Provide the [X, Y] coordinate of the cell's center where the given text is located.  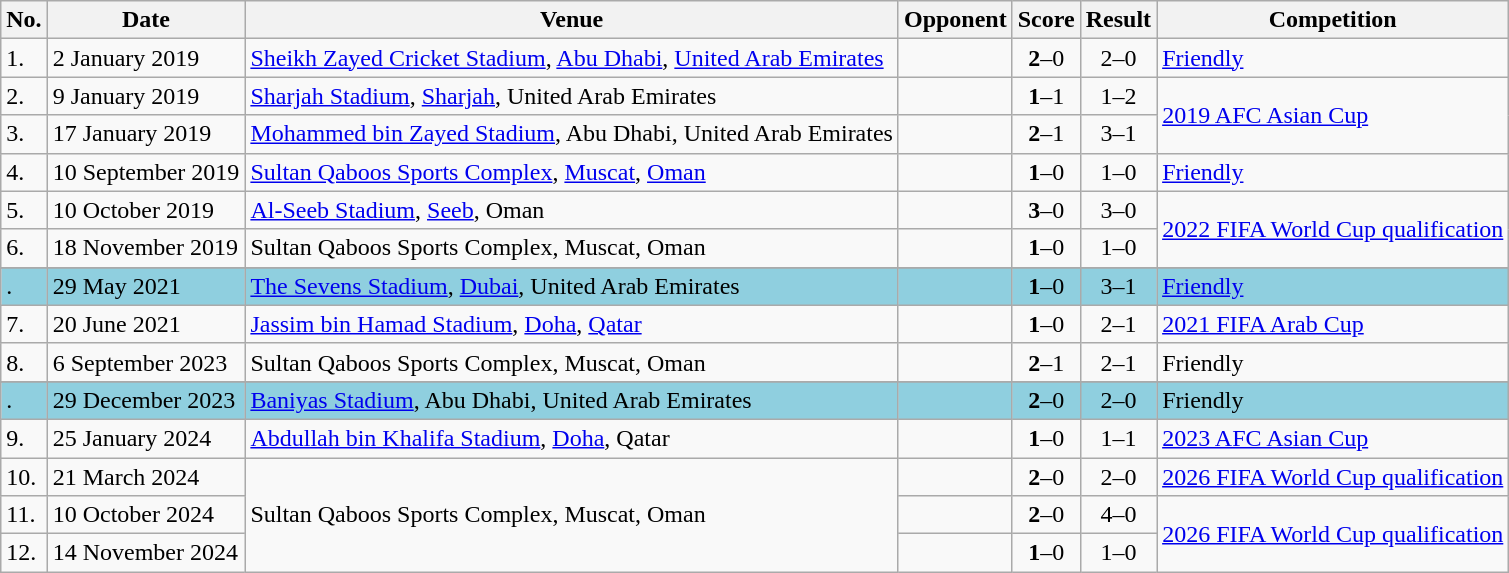
21 March 2024 [146, 477]
8. [24, 362]
17 January 2019 [146, 134]
29 December 2023 [146, 400]
Result [1118, 20]
12. [24, 553]
2 January 2019 [146, 58]
4–0 [1118, 515]
The Sevens Stadium, Dubai, United Arab Emirates [572, 286]
5. [24, 210]
2022 FIFA World Cup qualification [1333, 229]
Abdullah bin Khalifa Stadium, Doha, Qatar [572, 438]
Mohammed bin Zayed Stadium, Abu Dhabi, United Arab Emirates [572, 134]
6 September 2023 [146, 362]
4. [24, 172]
7. [24, 324]
Opponent [955, 20]
10 September 2019 [146, 172]
25 January 2024 [146, 438]
10 October 2019 [146, 210]
3. [24, 134]
10 October 2024 [146, 515]
9 January 2019 [146, 96]
Al-Seeb Stadium, Seeb, Oman [572, 210]
2. [24, 96]
29 May 2021 [146, 286]
Sharjah Stadium, Sharjah, United Arab Emirates [572, 96]
2021 FIFA Arab Cup [1333, 324]
1–2 [1118, 96]
Score [1046, 20]
9. [24, 438]
10. [24, 477]
20 June 2021 [146, 324]
18 November 2019 [146, 248]
Date [146, 20]
2023 AFC Asian Cup [1333, 438]
6. [24, 248]
Venue [572, 20]
14 November 2024 [146, 553]
Competition [1333, 20]
2019 AFC Asian Cup [1333, 115]
Sheikh Zayed Cricket Stadium, Abu Dhabi, United Arab Emirates [572, 58]
Baniyas Stadium, Abu Dhabi, United Arab Emirates [572, 400]
No. [24, 20]
1. [24, 58]
Jassim bin Hamad Stadium, Doha, Qatar [572, 324]
11. [24, 515]
